Pinpoint the cell where the given text exists, returning its (X, Y) midpoint coordinate. 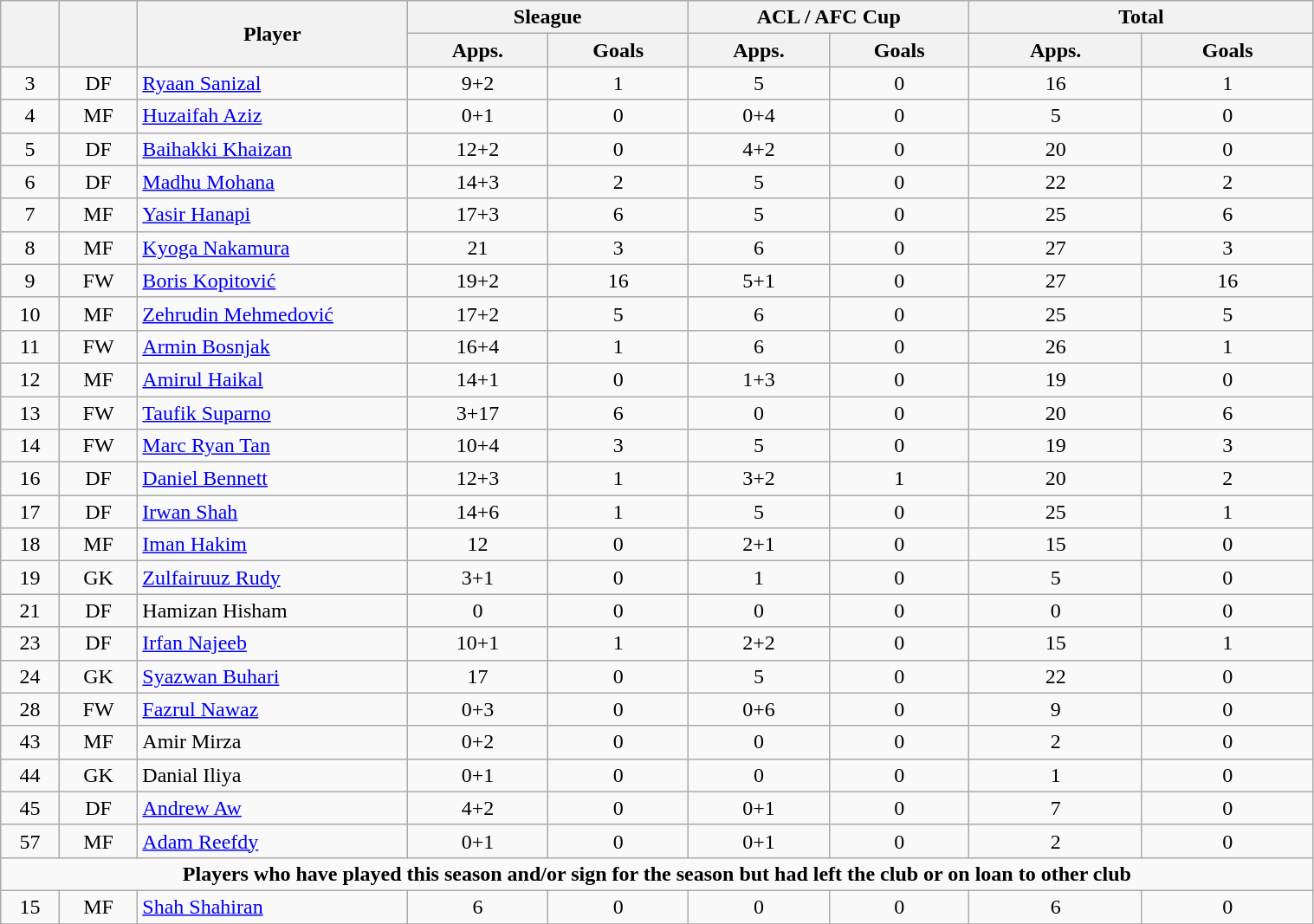
13 (30, 413)
9+2 (478, 83)
Kyoga Nakamura (272, 248)
16+4 (478, 346)
17+3 (478, 215)
14 (30, 446)
24 (30, 676)
10+1 (478, 643)
Danial Iliya (272, 775)
Amirul Haikal (272, 379)
Armin Bosnjak (272, 346)
Adam Reefdy (272, 841)
Fazrul Nawaz (272, 709)
Hamizan Hisham (272, 611)
ACL / AFC Cup (828, 17)
Sleague (547, 17)
0+6 (759, 709)
10+4 (478, 446)
Total (1142, 17)
Ryaan Sanizal (272, 83)
Daniel Bennett (272, 479)
12+3 (478, 479)
Amir Mirza (272, 742)
44 (30, 775)
Iman Hakim (272, 545)
Irwan Shah (272, 512)
Zulfairuuz Rudy (272, 578)
18 (30, 545)
0+4 (759, 116)
Yasir Hanapi (272, 215)
Irfan Najeeb (272, 643)
3+17 (478, 413)
14+6 (478, 512)
Taufik Suparno (272, 413)
3+2 (759, 479)
8 (30, 248)
45 (30, 808)
0+2 (478, 742)
Boris Kopitović (272, 281)
5+1 (759, 281)
2+2 (759, 643)
0+3 (478, 709)
43 (30, 742)
Players who have played this season and/or sign for the season but had left the club or on loan to other club (657, 874)
Huzaifah Aziz (272, 116)
12+2 (478, 149)
14+1 (478, 379)
10 (30, 313)
Baihakki Khaizan (272, 149)
3+1 (478, 578)
26 (1055, 346)
Player (272, 34)
2+1 (759, 545)
17+2 (478, 313)
4 (30, 116)
Madhu Mohana (272, 182)
Shah Shahiran (272, 907)
57 (30, 841)
28 (30, 709)
11 (30, 346)
19+2 (478, 281)
Marc Ryan Tan (272, 446)
14+3 (478, 182)
Syazwan Buhari (272, 676)
23 (30, 643)
1+3 (759, 379)
Zehrudin Mehmedović (272, 313)
Andrew Aw (272, 808)
